Locate the cell with the specified text and output its (X, Y) center coordinate. 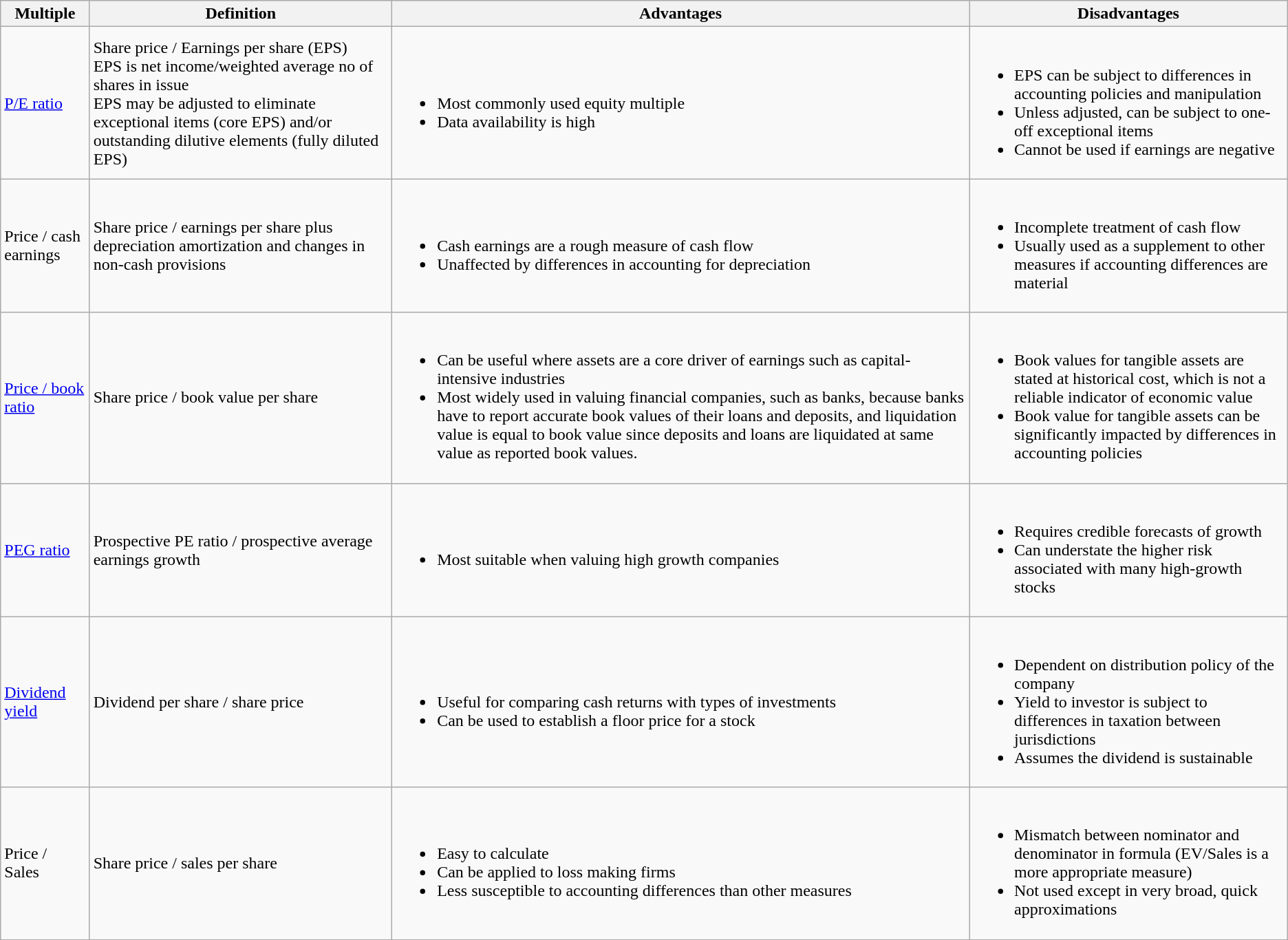
Share price / earnings per share plus depreciation amortization and changes in non-cash provisions (241, 246)
Dividend yield (45, 702)
Multiple (45, 14)
Mismatch between nominator and denominator in formula (EV/Sales is a more appropriate measure)Not used except in very broad, quick approximations (1128, 863)
Price / Sales (45, 863)
Prospective PE ratio / prospective average earnings growth (241, 550)
PEG ratio (45, 550)
Useful for comparing cash returns with types of investmentsCan be used to establish a floor price for a stock (681, 702)
Price / book ratio (45, 398)
Incomplete treatment of cash flowUsually used as a supplement to other measures if accounting differences are material (1128, 246)
Easy to calculateCan be applied to loss making firmsLess susceptible to accounting differences than other measures (681, 863)
Share price / book value per share (241, 398)
Dividend per share / share price (241, 702)
Share price / sales per share (241, 863)
Disadvantages (1128, 14)
P/E ratio (45, 103)
Advantages (681, 14)
Most suitable when valuing high growth companies (681, 550)
Cash earnings are a rough measure of cash flowUnaffected by differences in accounting for depreciation (681, 246)
Most commonly used equity multipleData availability is high (681, 103)
Requires credible forecasts of growthCan understate the higher risk associated with many high-growth stocks (1128, 550)
Price / cash earnings (45, 246)
Definition (241, 14)
